Scan for the cell matching the given text and deliver its (x, y) coordinate at center. 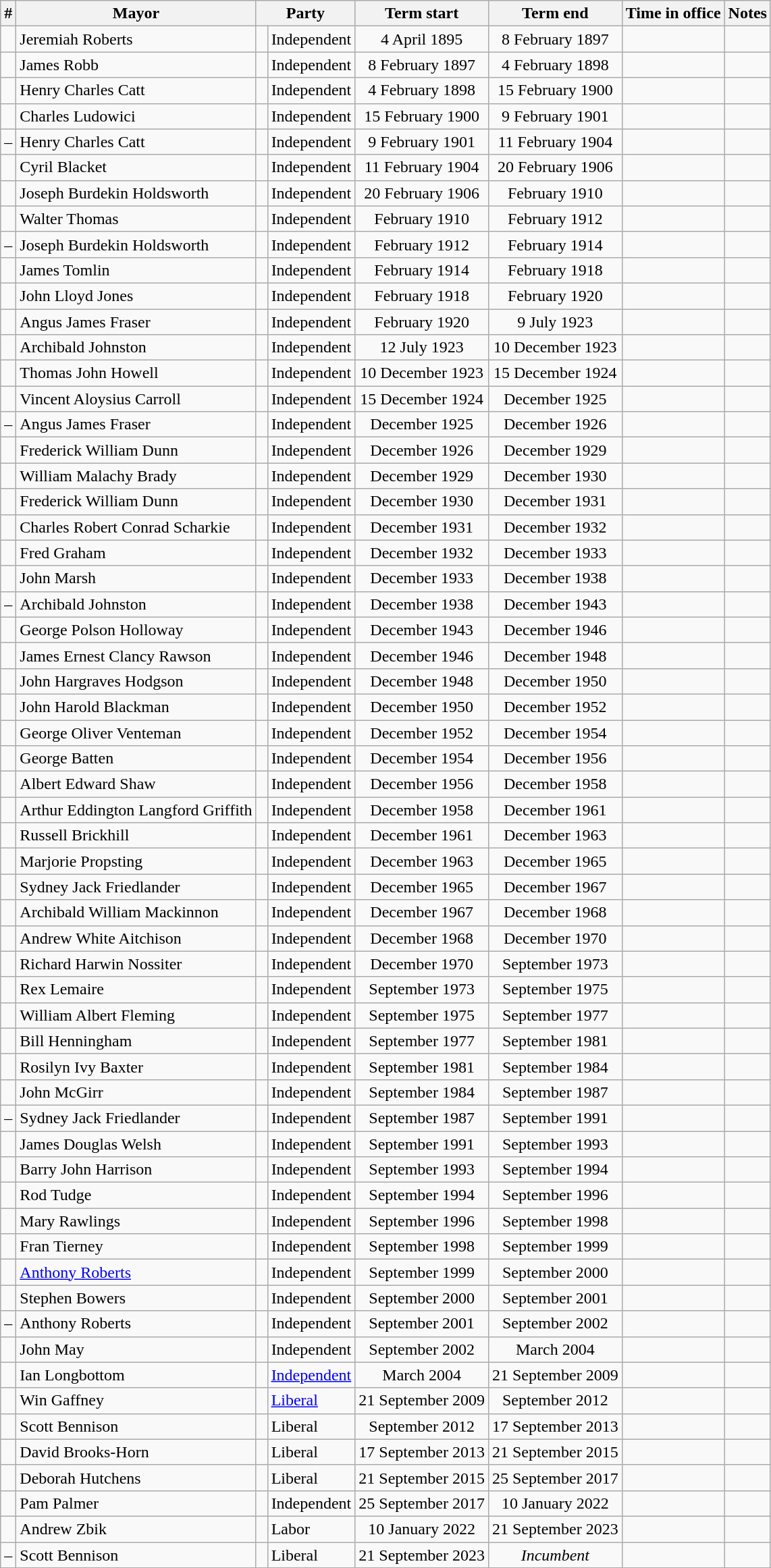
4 April 1895 (422, 39)
Incumbent (555, 1555)
Russell Brickhill (136, 836)
Mayor (136, 13)
Vincent Aloysius Carroll (136, 399)
John Marsh (136, 578)
John Hargraves Hodgson (136, 681)
Thomas John Howell (136, 373)
Term start (422, 13)
George Batten (136, 759)
Richard Harwin Nossiter (136, 964)
William Malachy Brady (136, 476)
Time in office (673, 13)
9 July 1923 (555, 322)
Cyril Blacket (136, 167)
Rex Lemaire (136, 990)
12 July 1923 (422, 348)
Mary Rawlings (136, 1221)
Barry John Harrison (136, 1170)
Fred Graham (136, 553)
Notes (747, 13)
Andrew Zbik (136, 1529)
Charles Ludowici (136, 116)
James Robb (136, 65)
Arthur Eddington Langford Griffith (136, 810)
Party (305, 13)
William Albert Fleming (136, 1015)
Fran Tierney (136, 1247)
James Tomlin (136, 270)
Pam Palmer (136, 1503)
John McGirr (136, 1092)
Ian Longbottom (136, 1375)
John Lloyd Jones (136, 296)
Labor (311, 1529)
David Brooks-Horn (136, 1452)
Albert Edward Shaw (136, 784)
Walter Thomas (136, 219)
John Harold Blackman (136, 707)
Archibald William Mackinnon (136, 913)
Term end (555, 13)
George Polson Holloway (136, 630)
Win Gaffney (136, 1401)
# (8, 13)
Rosilyn Ivy Baxter (136, 1066)
Marjorie Propsting (136, 861)
Andrew White Aitchison (136, 938)
John May (136, 1349)
Jeremiah Roberts (136, 39)
Charles Robert Conrad Scharkie (136, 527)
Deborah Hutchens (136, 1478)
Rod Tudge (136, 1195)
Bill Henningham (136, 1041)
James Ernest Clancy Rawson (136, 655)
James Douglas Welsh (136, 1144)
Stephen Bowers (136, 1298)
George Oliver Venteman (136, 732)
